Return the (X, Y) coordinate for the center point of the cell that contains the specified text.  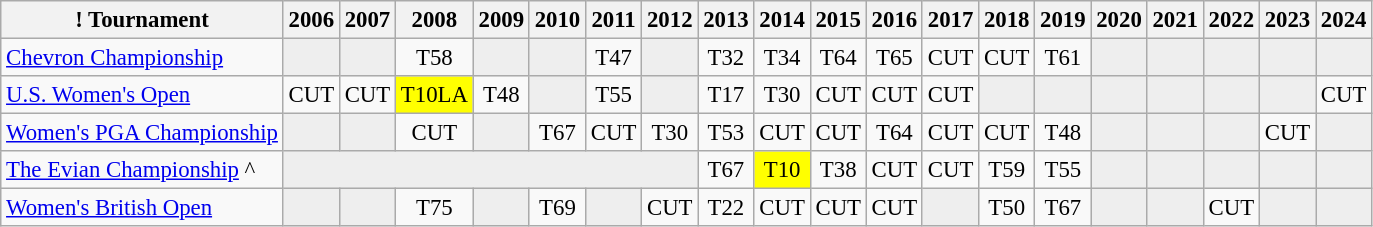
T75 (435, 208)
T69 (557, 208)
T34 (782, 58)
2023 (1287, 20)
T58 (435, 58)
2006 (311, 20)
2015 (838, 20)
2024 (1344, 20)
T59 (1007, 170)
T10LA (435, 95)
2009 (501, 20)
The Evian Championship ^ (142, 170)
T17 (726, 95)
Chevron Championship (142, 58)
2012 (670, 20)
T47 (614, 58)
T22 (726, 208)
2021 (1175, 20)
! Tournament (142, 20)
T10 (782, 170)
2017 (950, 20)
2018 (1007, 20)
Women's PGA Championship (142, 133)
2013 (726, 20)
2014 (782, 20)
T61 (1063, 58)
2008 (435, 20)
T50 (1007, 208)
2010 (557, 20)
U.S. Women's Open (142, 95)
T38 (838, 170)
Women's British Open (142, 208)
2007 (367, 20)
T32 (726, 58)
T53 (726, 133)
2016 (894, 20)
2019 (1063, 20)
T65 (894, 58)
2020 (1119, 20)
2011 (614, 20)
2022 (1231, 20)
